Locate the cell with the specified text and output its (X, Y) center coordinate. 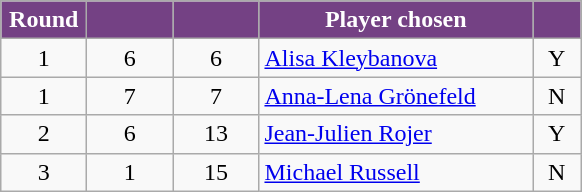
13 (216, 134)
15 (216, 172)
Anna-Lena Grönefeld (396, 96)
Michael Russell (396, 172)
Round (44, 20)
3 (44, 172)
2 (44, 134)
Player chosen (396, 20)
Alisa Kleybanova (396, 58)
Jean-Julien Rojer (396, 134)
